Return the [X, Y] coordinate for the center point of the cell that contains the specified text.  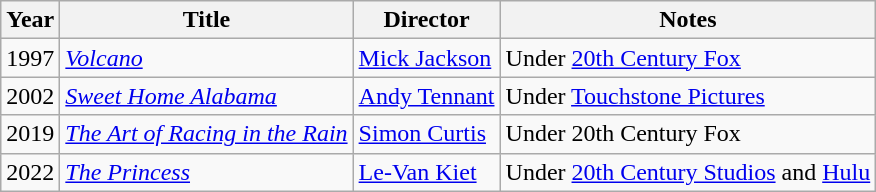
Mick Jackson [426, 58]
Sweet Home Alabama [206, 96]
The Art of Racing in the Rain [206, 134]
Under 20th Century Studios and Hulu [688, 172]
Le-Van Kiet [426, 172]
Year [30, 20]
2022 [30, 172]
Director [426, 20]
The Princess [206, 172]
2002 [30, 96]
Andy Tennant [426, 96]
Notes [688, 20]
Simon Curtis [426, 134]
1997 [30, 58]
Volcano [206, 58]
Under Touchstone Pictures [688, 96]
2019 [30, 134]
Title [206, 20]
